From the cell containing the given text, extract its center point as (x, y) coordinate. 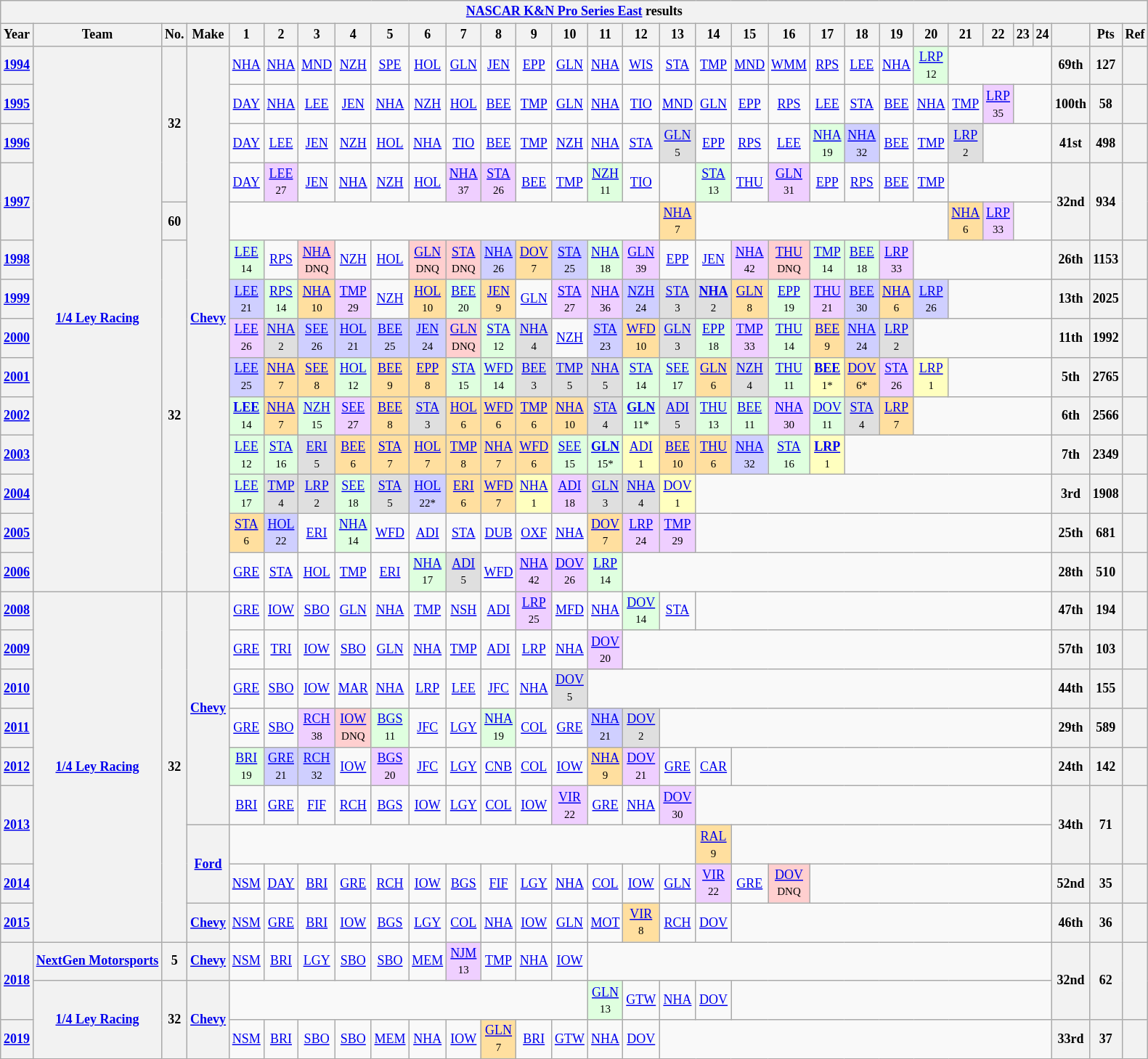
SEE27 (353, 416)
58 (1105, 105)
THU (749, 182)
2005 (17, 533)
1998 (17, 260)
TMP6 (534, 416)
STA12 (498, 338)
2 (281, 35)
16 (789, 35)
NZH15 (317, 416)
DOV26 (570, 572)
DOV1 (678, 494)
NHADNQ (317, 260)
STA5 (390, 494)
Ford (208, 864)
DOV21 (641, 766)
EPP19 (789, 299)
2000 (17, 338)
2004 (17, 494)
BEE11 (749, 416)
NHA5 (606, 377)
STA14 (641, 377)
TRI (281, 650)
2008 (17, 610)
2013 (17, 825)
LRP35 (998, 105)
2015 (17, 923)
SEE18 (353, 494)
CNB (498, 766)
LRP12 (931, 65)
VIR8 (641, 923)
NHA18 (606, 260)
OXF (534, 533)
LEE21 (246, 299)
35 (1105, 883)
DOV5 (570, 689)
STA23 (606, 338)
GLN13 (606, 1000)
NHA26 (498, 260)
GLN5 (678, 143)
DOV20 (606, 650)
NHA17 (428, 572)
BEE10 (678, 455)
1997 (17, 202)
LEE26 (246, 338)
1 (246, 35)
HOL7 (428, 455)
GLN39 (641, 260)
WMM (789, 65)
GLN11* (641, 416)
41st (1071, 143)
47th (1071, 610)
2566 (1105, 416)
LRP14 (606, 572)
STADNQ (464, 260)
WFD7 (498, 494)
JEN9 (498, 299)
589 (1105, 728)
9 (534, 35)
6th (1071, 416)
HOL12 (353, 377)
10 (570, 35)
BEE25 (390, 338)
NextGen Motorsports (97, 962)
33rd (1071, 1039)
127 (1105, 65)
BGS20 (390, 766)
2018 (17, 981)
4 (353, 35)
MOT (606, 923)
57th (1071, 650)
7 (464, 35)
SEE8 (317, 377)
CAR (713, 766)
GLN31 (789, 182)
36 (1105, 923)
NZH24 (641, 299)
28th (1071, 572)
LEE27 (281, 182)
934 (1105, 202)
BEE18 (862, 260)
GLN8 (749, 299)
22 (998, 35)
SPE (390, 65)
155 (1105, 689)
2019 (17, 1039)
LRP7 (897, 416)
Team (97, 35)
62 (1105, 981)
NASCAR K&N Pro Series East results (574, 12)
194 (1105, 610)
STA6 (246, 533)
TMP4 (281, 494)
100th (1071, 105)
44th (1071, 689)
ERI6 (464, 494)
IOWDNQ (353, 728)
DOVDNQ (789, 883)
LRP25 (534, 610)
2765 (1105, 377)
142 (1105, 766)
RCH32 (317, 766)
Pts (1105, 35)
13 (678, 35)
12 (641, 35)
SEE17 (678, 377)
681 (1105, 533)
NHA1 (534, 494)
2010 (17, 689)
MAR (353, 689)
BEE30 (862, 299)
NHA9 (606, 766)
THU13 (713, 416)
NHA24 (862, 338)
1999 (17, 299)
7th (1071, 455)
STA15 (464, 377)
37 (1105, 1039)
TMP5 (570, 377)
THU11 (789, 377)
TMP33 (749, 338)
HOL10 (428, 299)
13th (1071, 299)
21 (966, 35)
LEE17 (246, 494)
THUDNQ (789, 260)
LRP24 (641, 533)
THU14 (789, 338)
23 (1022, 35)
103 (1105, 650)
11 (606, 35)
THU21 (827, 299)
RPS14 (281, 299)
STA27 (570, 299)
BEE1* (827, 377)
DUB (498, 533)
GLN6 (713, 377)
WFD10 (641, 338)
SEE26 (317, 338)
NHA37 (464, 182)
No. (174, 35)
JEN24 (428, 338)
DOV11 (827, 416)
STA13 (713, 182)
HOL22* (428, 494)
SEE15 (570, 455)
EPP18 (713, 338)
1992 (1105, 338)
TMP8 (464, 455)
6 (428, 35)
Ref (1135, 35)
34th (1071, 825)
52nd (1071, 883)
2002 (17, 416)
LEE25 (246, 377)
15 (749, 35)
ERI5 (317, 455)
EPP8 (428, 377)
STA7 (390, 455)
HOL22 (281, 533)
LEE12 (246, 455)
3 (317, 35)
HOL21 (353, 338)
3rd (1071, 494)
69th (1071, 65)
BEE20 (464, 299)
STA25 (570, 260)
NHA21 (606, 728)
26th (1071, 260)
DOV30 (678, 806)
WIS (641, 65)
1153 (1105, 260)
14 (713, 35)
2012 (17, 766)
19 (897, 35)
DOV14 (641, 610)
60 (174, 221)
MFD (570, 610)
2349 (1105, 455)
1908 (1105, 494)
18 (862, 35)
BEE8 (390, 416)
46th (1071, 923)
BEE6 (353, 455)
BEE3 (534, 377)
2009 (17, 650)
11th (1071, 338)
HOL6 (464, 416)
498 (1105, 143)
2006 (17, 572)
ADI1 (641, 455)
2025 (1105, 299)
NZH4 (749, 377)
8 (498, 35)
17 (827, 35)
GLN7 (498, 1039)
THU6 (713, 455)
2014 (17, 883)
NHA30 (789, 416)
NZH11 (606, 182)
Make (208, 35)
NJM13 (464, 962)
LRP26 (931, 299)
DOV2 (641, 728)
GLN15* (606, 455)
29th (1071, 728)
1994 (17, 65)
71 (1105, 825)
2001 (17, 377)
24th (1071, 766)
NHA14 (353, 533)
24 (1043, 35)
DOV6* (862, 377)
BRI19 (246, 766)
BGS11 (390, 728)
1996 (17, 143)
1995 (17, 105)
NSH (464, 610)
2011 (17, 728)
TMP14 (827, 260)
ADI18 (570, 494)
RCH38 (317, 728)
NHA36 (606, 299)
25th (1071, 533)
20 (931, 35)
510 (1105, 572)
Year (17, 35)
GRE21 (281, 766)
RAL9 (713, 845)
5th (1071, 377)
WFD14 (498, 377)
2003 (17, 455)
